Return (x, y) of the center of cell containing provided text 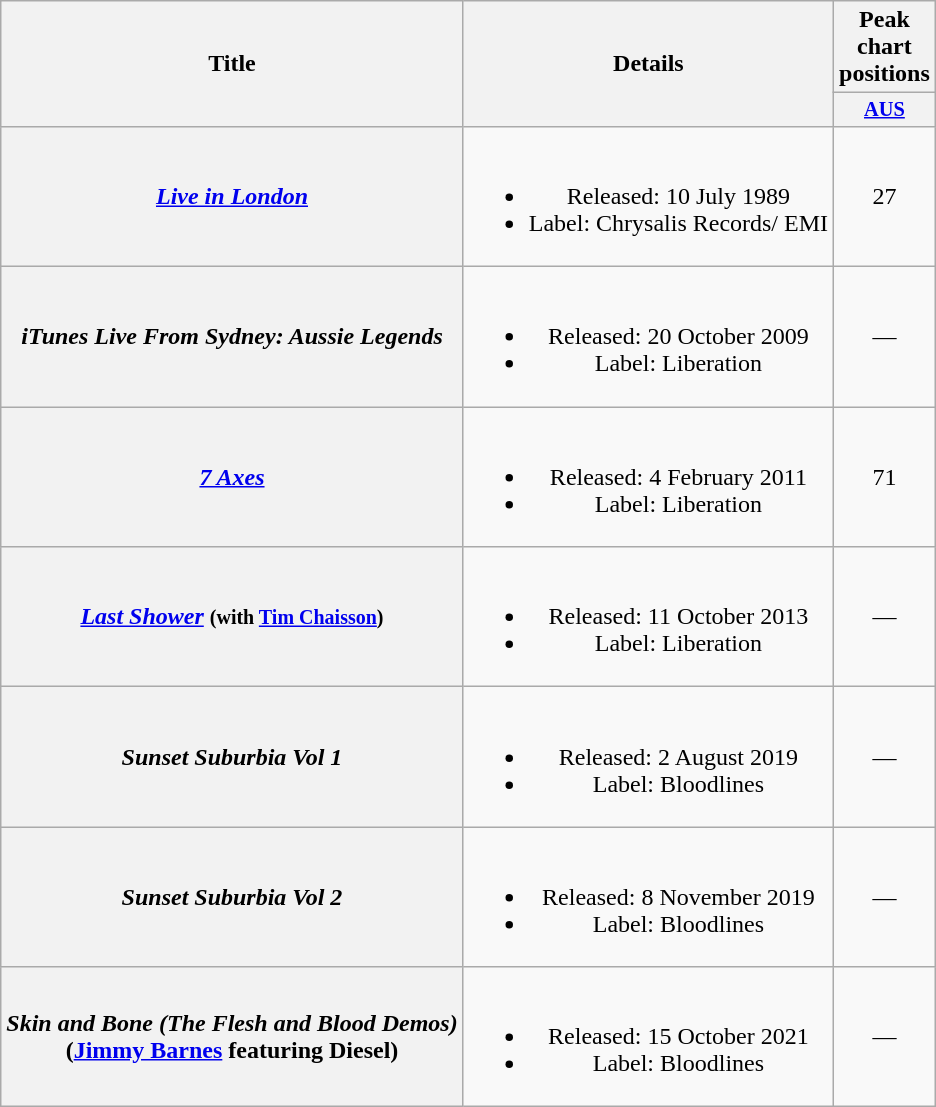
AUS (885, 110)
Released: 15 October 2021Label: Bloodlines (648, 1037)
Released: 10 July 1989Label: Chrysalis Records/ EMI (648, 196)
Released: 20 October 2009Label: Liberation (648, 337)
iTunes Live From Sydney: Aussie Legends (232, 337)
Title (232, 64)
27 (885, 196)
Sunset Suburbia Vol 1 (232, 757)
Released: 2 August 2019Label: Bloodlines (648, 757)
Released: 11 October 2013Label: Liberation (648, 617)
Last Shower (with Tim Chaisson) (232, 617)
Released: 4 February 2011Label: Liberation (648, 477)
Released: 8 November 2019Label: Bloodlines (648, 897)
Skin and Bone (The Flesh and Blood Demos) (Jimmy Barnes featuring Diesel) (232, 1037)
7 Axes (232, 477)
Details (648, 64)
Live in London (232, 196)
71 (885, 477)
Peak chart positions (885, 47)
Sunset Suburbia Vol 2 (232, 897)
